Extract the (x, y) coordinate from the center of the cell holding the provided text.  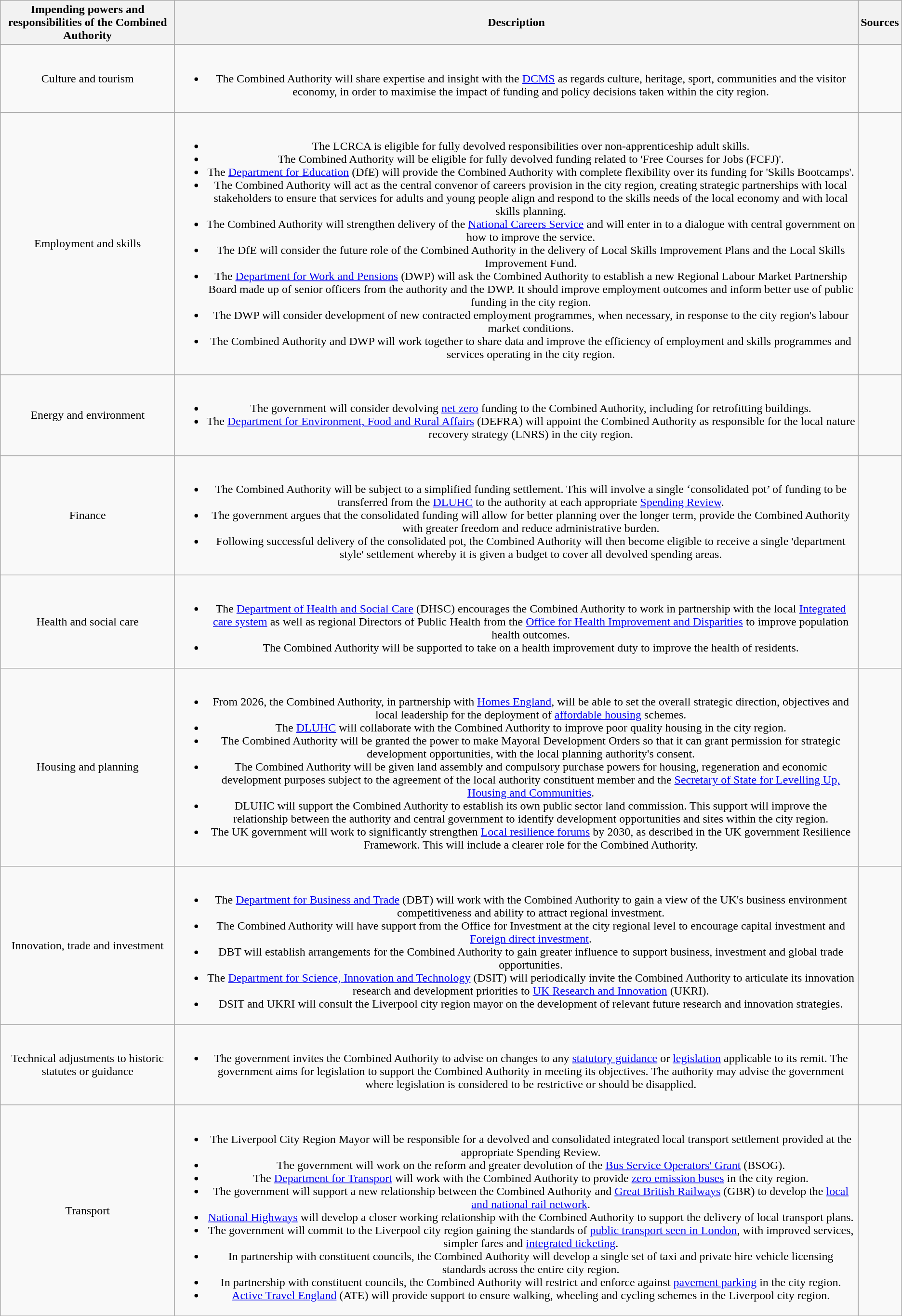
Employment and skills (88, 244)
Health and social care (88, 622)
Description (517, 23)
Culture and tourism (88, 79)
Sources (880, 23)
Energy and environment (88, 415)
Technical adjustments to historic statutes or guidance (88, 1065)
Impending powers and responsibilities of the Combined Authority (88, 23)
Finance (88, 515)
Transport (88, 1210)
Innovation, trade and investment (88, 945)
Housing and planning (88, 767)
